Pinpoint the cell where the given text exists, returning its (x, y) midpoint coordinate. 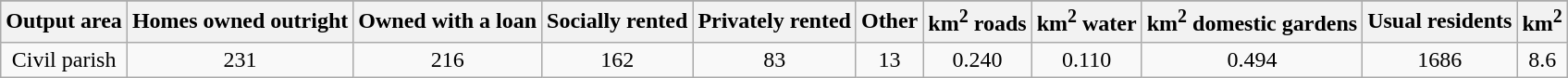
Homes owned outright (240, 22)
Output area (65, 22)
Privately rented (775, 22)
13 (889, 59)
Other (889, 22)
Socially rented (618, 22)
1686 (1439, 59)
Owned with a loan (448, 22)
km2 domestic gardens (1252, 22)
0.494 (1252, 59)
0.240 (977, 59)
83 (775, 59)
216 (448, 59)
Civil parish (65, 59)
km2 (1542, 22)
231 (240, 59)
km2 water (1086, 22)
0.110 (1086, 59)
Usual residents (1439, 22)
8.6 (1542, 59)
162 (618, 59)
km2 roads (977, 22)
